Return the (X, Y) coordinate for the center point of the cell that contains the specified text.  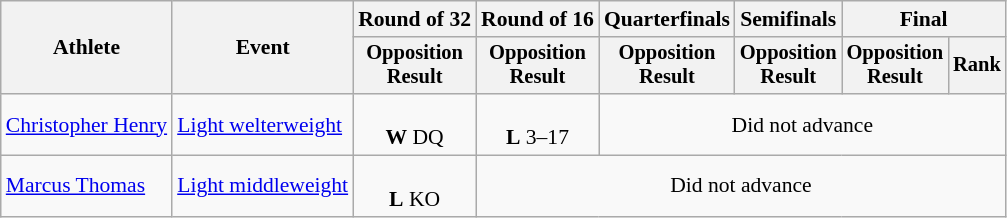
L 3–17 (538, 124)
Quarterfinals (667, 19)
Christopher Henry (86, 124)
Rank (977, 66)
Event (262, 48)
Round of 16 (538, 19)
Light middleweight (262, 186)
Final (924, 19)
Light welterweight (262, 124)
W DQ (414, 124)
Athlete (86, 48)
Semifinals (788, 19)
L KO (414, 186)
Round of 32 (414, 19)
Marcus Thomas (86, 186)
